Find where the given text appears and provide that cell's center as [X, Y] coordinate. 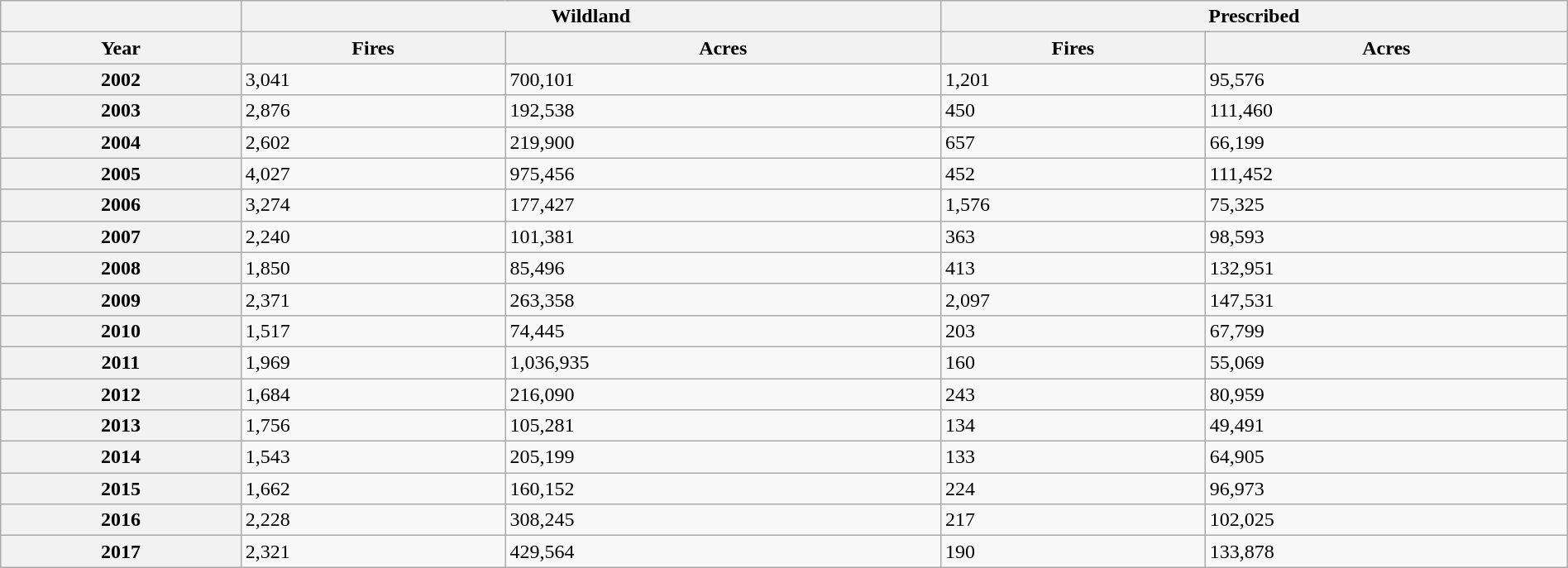
105,281 [723, 426]
111,452 [1386, 174]
2002 [121, 79]
450 [1073, 111]
363 [1073, 236]
55,069 [1386, 362]
66,199 [1386, 142]
95,576 [1386, 79]
1,756 [373, 426]
2,602 [373, 142]
1,850 [373, 268]
80,959 [1386, 394]
111,460 [1386, 111]
2011 [121, 362]
96,973 [1386, 489]
1,543 [373, 457]
216,090 [723, 394]
192,538 [723, 111]
413 [1073, 268]
74,445 [723, 331]
2005 [121, 174]
3,041 [373, 79]
657 [1073, 142]
132,951 [1386, 268]
Year [121, 48]
2012 [121, 394]
2007 [121, 236]
219,900 [723, 142]
147,531 [1386, 299]
217 [1073, 520]
2,321 [373, 551]
2010 [121, 331]
1,684 [373, 394]
2009 [121, 299]
67,799 [1386, 331]
160 [1073, 362]
2015 [121, 489]
2,876 [373, 111]
134 [1073, 426]
452 [1073, 174]
49,491 [1386, 426]
3,274 [373, 205]
308,245 [723, 520]
2016 [121, 520]
1,662 [373, 489]
243 [1073, 394]
1,517 [373, 331]
133 [1073, 457]
2006 [121, 205]
2,240 [373, 236]
429,564 [723, 551]
975,456 [723, 174]
2014 [121, 457]
Prescribed [1254, 17]
160,152 [723, 489]
2,097 [1073, 299]
2013 [121, 426]
205,199 [723, 457]
2004 [121, 142]
4,027 [373, 174]
102,025 [1386, 520]
263,358 [723, 299]
224 [1073, 489]
1,969 [373, 362]
133,878 [1386, 551]
190 [1073, 551]
1,201 [1073, 79]
Wildland [590, 17]
98,593 [1386, 236]
2017 [121, 551]
1,036,935 [723, 362]
101,381 [723, 236]
75,325 [1386, 205]
177,427 [723, 205]
1,576 [1073, 205]
2,371 [373, 299]
700,101 [723, 79]
2003 [121, 111]
85,496 [723, 268]
203 [1073, 331]
2,228 [373, 520]
2008 [121, 268]
64,905 [1386, 457]
